Return (x, y) of the center of cell containing provided text 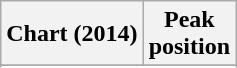
Peakposition (189, 34)
Chart (2014) (72, 34)
